Extract the [x, y] coordinate from the center of the cell holding the provided text.  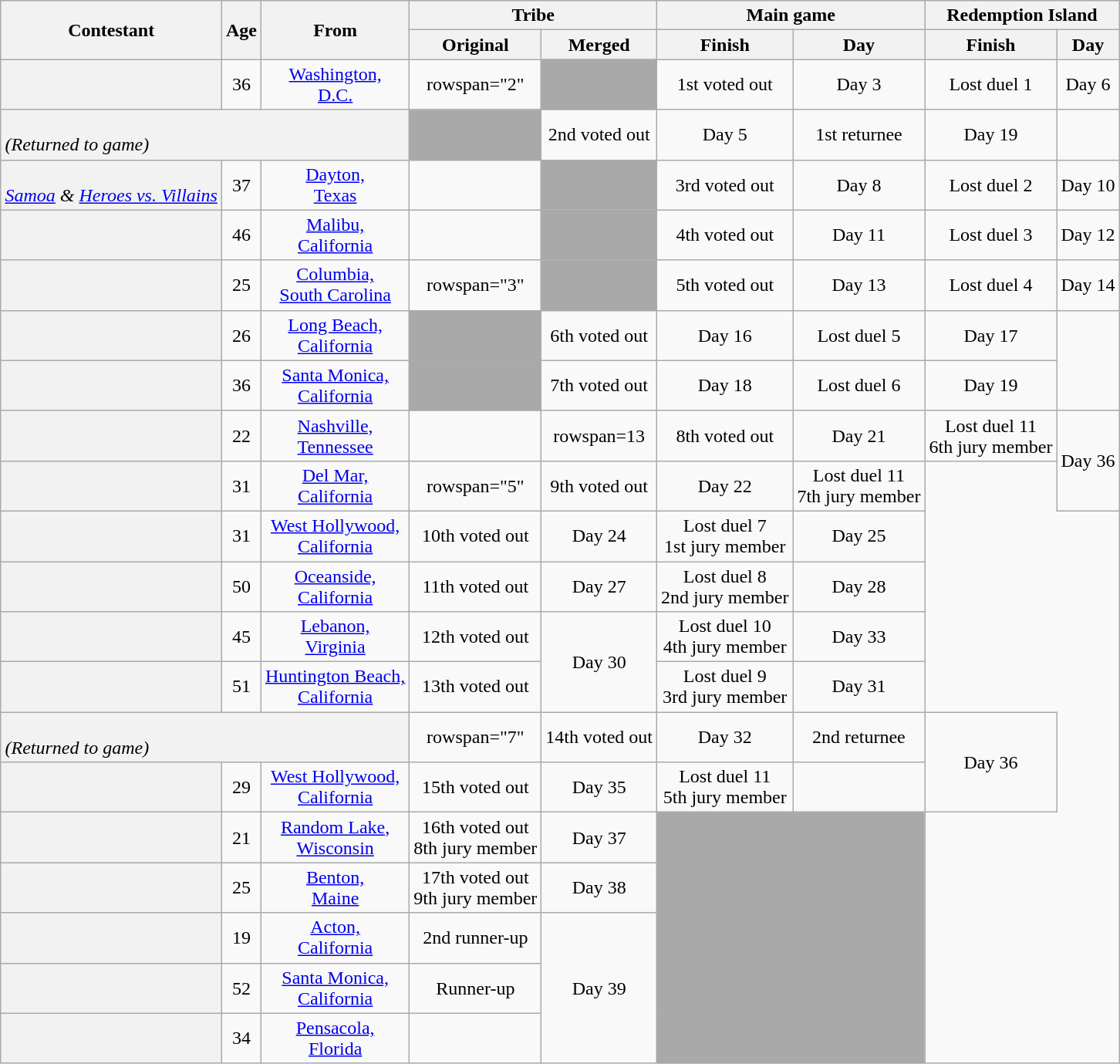
Del Mar,California [335, 486]
rowspan="3" [475, 285]
9th voted out [599, 486]
Lost duel 4 [990, 285]
45 [241, 637]
rowspan="5" [475, 486]
Lost duel 2 [990, 185]
2nd runner-up [475, 938]
16th voted out8th jury member [475, 838]
1st returnee [859, 134]
29 [241, 787]
3rd voted out [725, 185]
Lost duel 1 [990, 85]
Day 22 [725, 486]
6th voted out [599, 335]
Day 18 [725, 386]
Runner-up [475, 988]
46 [241, 235]
Day 3 [859, 85]
Redemption Island [1022, 15]
Tribe [534, 15]
Original [475, 45]
From [335, 30]
26 [241, 335]
Lost duel 82nd jury member [725, 586]
Day 17 [990, 335]
Day 31 [859, 687]
Huntington Beach,California [335, 687]
Day 11 [859, 235]
1st voted out [725, 85]
Day 12 [1088, 235]
2nd returnee [859, 738]
Day 16 [725, 335]
Lost duel 115th jury member [725, 787]
12th voted out [475, 637]
Lost duel 5 [859, 335]
Day 33 [859, 637]
Day 35 [599, 787]
15th voted out [475, 787]
Day 13 [859, 285]
13th voted out [475, 687]
Oceanside,California [335, 586]
34 [241, 1039]
Dayton,Texas [335, 185]
Age [241, 30]
Day 25 [859, 535]
Day 5 [725, 134]
50 [241, 586]
Benton,Maine [335, 887]
Day 8 [859, 185]
11th voted out [475, 586]
Nashville,Tennessee [335, 435]
Main game [791, 15]
51 [241, 687]
Day 28 [859, 586]
rowspan="2" [475, 85]
2nd voted out [599, 134]
Long Beach,California [335, 335]
Day 39 [599, 988]
Contestant [111, 30]
17th voted out9th jury member [475, 887]
5th voted out [725, 285]
Day 27 [599, 586]
Day 10 [1088, 185]
19 [241, 938]
rowspan="7" [475, 738]
Lost duel 116th jury member [990, 435]
52 [241, 988]
37 [241, 185]
8th voted out [725, 435]
10th voted out [475, 535]
Random Lake,Wisconsin [335, 838]
14th voted out [599, 738]
Day 38 [599, 887]
Acton,California [335, 938]
Day 14 [1088, 285]
Lost duel 104th jury member [725, 637]
Day 30 [599, 662]
Lost duel 117th jury member [859, 486]
Washington,D.C. [335, 85]
4th voted out [725, 235]
Day 24 [599, 535]
Malibu,California [335, 235]
Columbia,South Carolina [335, 285]
Lost duel 3 [990, 235]
22 [241, 435]
Day 6 [1088, 85]
rowspan=13 [599, 435]
Merged [599, 45]
Pensacola,Florida [335, 1039]
7th voted out [599, 386]
Lost duel 93rd jury member [725, 687]
Day 32 [725, 738]
Day 21 [859, 435]
Samoa & Heroes vs. Villains [111, 185]
Lebanon,Virginia [335, 637]
Lost duel 6 [859, 386]
21 [241, 838]
Lost duel 71st jury member [725, 535]
Day 37 [599, 838]
